Provide the [X, Y] coordinate of the cell's center where the given text is located.  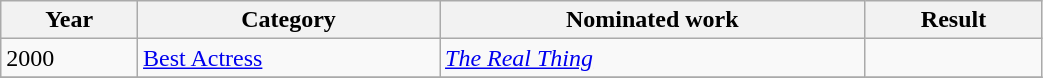
2000 [70, 58]
Nominated work [653, 20]
Category [289, 20]
Year [70, 20]
Result [954, 20]
The Real Thing [653, 58]
Best Actress [289, 58]
